Locate the cell with the specified text and output its [x, y] center coordinate. 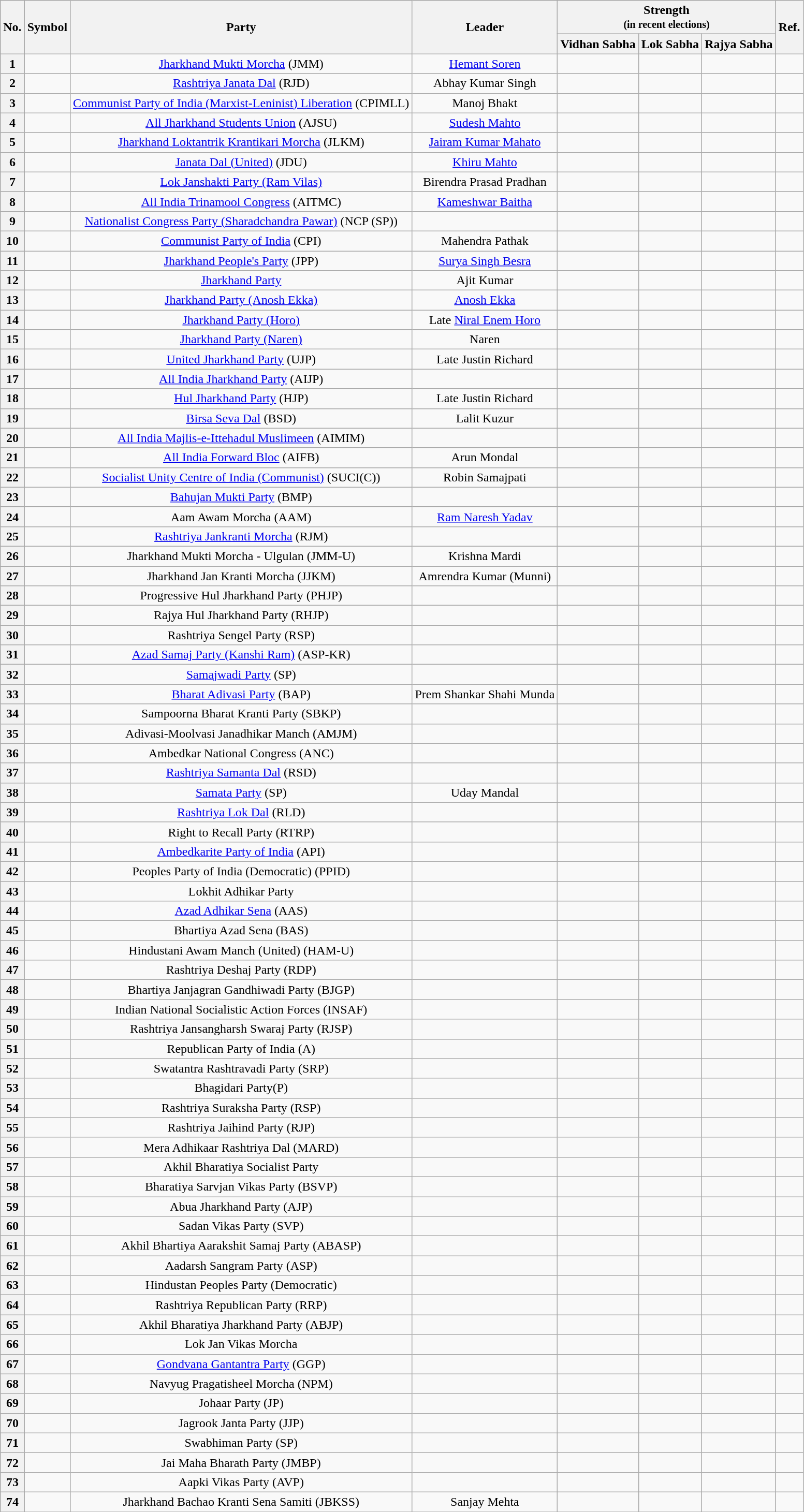
Jharkhand Party (Naren) [241, 340]
Rashtriya Republican Party (RRP) [241, 1305]
Robin Samajpati [485, 477]
50 [12, 1029]
Akhil Bharatiya Jharkhand Party (ABJP) [241, 1325]
72 [12, 1462]
Janata Dal (United) (JDU) [241, 162]
Lok Janshakti Party (Ram Vilas) [241, 182]
Birendra Prasad Pradhan [485, 182]
All India Jharkhand Party (AIJP) [241, 379]
Jharkhand Party (Anosh Ekka) [241, 300]
20 [12, 438]
38 [12, 792]
Swabhiman Party (SP) [241, 1443]
United Jharkhand Party (UJP) [241, 359]
Hemant Soren [485, 64]
73 [12, 1482]
All India Majlis-e-Ittehadul Muslimeen (AIMIM) [241, 438]
Jharkhand Mukti Morcha - Ulgulan (JMM-U) [241, 556]
71 [12, 1443]
57 [12, 1167]
Manoj Bhakt [485, 103]
35 [12, 733]
21 [12, 458]
Akhil Bhartiya Aarakshit Samaj Party (ABASP) [241, 1246]
Sampoorna Bharat Kranti Party (SBKP) [241, 714]
47 [12, 970]
Adivasi-Moolvasi Janadhikar Manch (AMJM) [241, 733]
Samajwadi Party (SP) [241, 674]
34 [12, 714]
Republican Party of India (A) [241, 1049]
39 [12, 812]
Birsa Seva Dal (BSD) [241, 418]
8 [12, 201]
Strength(in recent elections) [667, 18]
Late Niral Enem Horo [485, 320]
5 [12, 142]
Rashtriya Deshaj Party (RDP) [241, 970]
69 [12, 1403]
Leader [485, 27]
3 [12, 103]
Gondvana Gantantra Party (GGP) [241, 1364]
Jharkhand Bachao Kranti Sena Samiti (JBKSS) [241, 1502]
Bahujan Mukti Party (BMP) [241, 497]
46 [12, 950]
Prem Shankar Shahi Munda [485, 694]
54 [12, 1108]
45 [12, 931]
Kameshwar Baitha [485, 201]
Mahendra Pathak [485, 241]
Rashtriya Jankranti Morcha (RJM) [241, 536]
Mera Adhikaar Rashtriya Dal (MARD) [241, 1147]
Nationalist Congress Party (Sharadchandra Pawar) (NCP (SP)) [241, 221]
Indian National Socialistic Action Forces (INSAF) [241, 1009]
Rashtriya Suraksha Party (RSP) [241, 1108]
67 [12, 1364]
Khiru Mahto [485, 162]
Symbol [47, 27]
44 [12, 911]
Ajit Kumar [485, 281]
7 [12, 182]
Jharkhand Jan Kranti Morcha (JJKM) [241, 576]
61 [12, 1246]
Uday Mandal [485, 792]
12 [12, 281]
Jharkhand Party [241, 281]
Rajya Sabha [739, 44]
32 [12, 674]
Communist Party of India (CPI) [241, 241]
33 [12, 694]
Rashtriya Jaihind Party (RJP) [241, 1127]
17 [12, 379]
Krishna Mardi [485, 556]
28 [12, 596]
42 [12, 871]
40 [12, 832]
Jai Maha Bharath Party (JMBP) [241, 1462]
Naren [485, 340]
56 [12, 1147]
Lok Sabha [670, 44]
All India Trinamool Congress (AITMC) [241, 201]
2 [12, 83]
52 [12, 1068]
31 [12, 655]
Lok Jan Vikas Morcha [241, 1344]
26 [12, 556]
Amrendra Kumar (Munni) [485, 576]
36 [12, 753]
Aapki Vikas Party (AVP) [241, 1482]
22 [12, 477]
Jharkhand Mukti Morcha (JMM) [241, 64]
27 [12, 576]
19 [12, 418]
No. [12, 27]
68 [12, 1384]
Hul Jharkhand Party (HJP) [241, 399]
1 [12, 64]
Vidhan Sabha [598, 44]
Akhil Bharatiya Socialist Party [241, 1167]
55 [12, 1127]
23 [12, 497]
18 [12, 399]
70 [12, 1423]
41 [12, 852]
13 [12, 300]
Jharkhand Party (Horo) [241, 320]
All Jharkhand Students Union (AJSU) [241, 123]
24 [12, 517]
Aadarsh Sangram Party (ASP) [241, 1266]
10 [12, 241]
Lalit Kuzur [485, 418]
Bhartiya Janjagran Gandhiwadi Party (BJGP) [241, 990]
Hindustani Awam Manch (United) (HAM-U) [241, 950]
Jharkhand People's Party (JPP) [241, 260]
Samata Party (SP) [241, 792]
66 [12, 1344]
Bhagidari Party(P) [241, 1088]
Rajya Hul Jharkhand Party (RHJP) [241, 615]
Ref. [789, 27]
65 [12, 1325]
51 [12, 1049]
Sanjay Mehta [485, 1502]
30 [12, 635]
Bharatiya Sarvjan Vikas Party (BSVP) [241, 1186]
Rashtriya Samanta Dal (RSD) [241, 773]
Aam Awam Morcha (AAM) [241, 517]
Party [241, 27]
All India Forward Bloc (AIFB) [241, 458]
58 [12, 1186]
Bhartiya Azad Sena (BAS) [241, 931]
15 [12, 340]
Lokhit Adhikar Party [241, 891]
Abhay Kumar Singh [485, 83]
Surya Singh Besra [485, 260]
25 [12, 536]
64 [12, 1305]
29 [12, 615]
Navyug Pragatisheel Morcha (NPM) [241, 1384]
Arun Mondal [485, 458]
Peoples Party of India (Democratic) (PPID) [241, 871]
Bharat Adivasi Party (BAP) [241, 694]
Sadan Vikas Party (SVP) [241, 1226]
Rashtriya Jansangharsh Swaraj Party (RJSP) [241, 1029]
37 [12, 773]
Abua Jharkhand Party (AJP) [241, 1207]
53 [12, 1088]
14 [12, 320]
6 [12, 162]
Progressive Hul Jharkhand Party (PHJP) [241, 596]
Anosh Ekka [485, 300]
Socialist Unity Centre of India (Communist) (SUCI(C)) [241, 477]
11 [12, 260]
60 [12, 1226]
Jagrook Janta Party (JJP) [241, 1423]
62 [12, 1266]
43 [12, 891]
Sudesh Mahto [485, 123]
Azad Adhikar Sena (AAS) [241, 911]
Johaar Party (JP) [241, 1403]
Jharkhand Loktantrik Krantikari Morcha (JLKM) [241, 142]
48 [12, 990]
Ambedkarite Party of India (API) [241, 852]
Ambedkar National Congress (ANC) [241, 753]
Hindustan Peoples Party (Democratic) [241, 1285]
Rashtriya Lok Dal (RLD) [241, 812]
Communist Party of India (Marxist-Leninist) Liberation (CPIMLL) [241, 103]
9 [12, 221]
Rashtriya Sengel Party (RSP) [241, 635]
Right to Recall Party (RTRP) [241, 832]
59 [12, 1207]
Ram Naresh Yadav [485, 517]
Jairam Kumar Mahato [485, 142]
74 [12, 1502]
49 [12, 1009]
4 [12, 123]
16 [12, 359]
Swatantra Rashtravadi Party (SRP) [241, 1068]
63 [12, 1285]
Azad Samaj Party (Kanshi Ram) (ASP-KR) [241, 655]
Rashtriya Janata Dal (RJD) [241, 83]
